For the text-containing cell, return its midpoint in (X, Y) coordinate format. 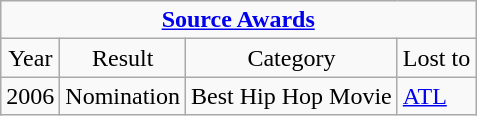
ATL (436, 96)
Result (123, 58)
Nomination (123, 96)
Lost to (436, 58)
Category (292, 58)
Year (30, 58)
Source Awards (238, 20)
Best Hip Hop Movie (292, 96)
2006 (30, 96)
